Return (X, Y) of the center of cell containing provided text 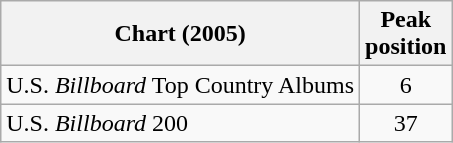
U.S. Billboard 200 (180, 123)
Chart (2005) (180, 34)
U.S. Billboard Top Country Albums (180, 85)
Peakposition (406, 34)
37 (406, 123)
6 (406, 85)
